Pinpoint the cell where the given text exists, returning its (X, Y) midpoint coordinate. 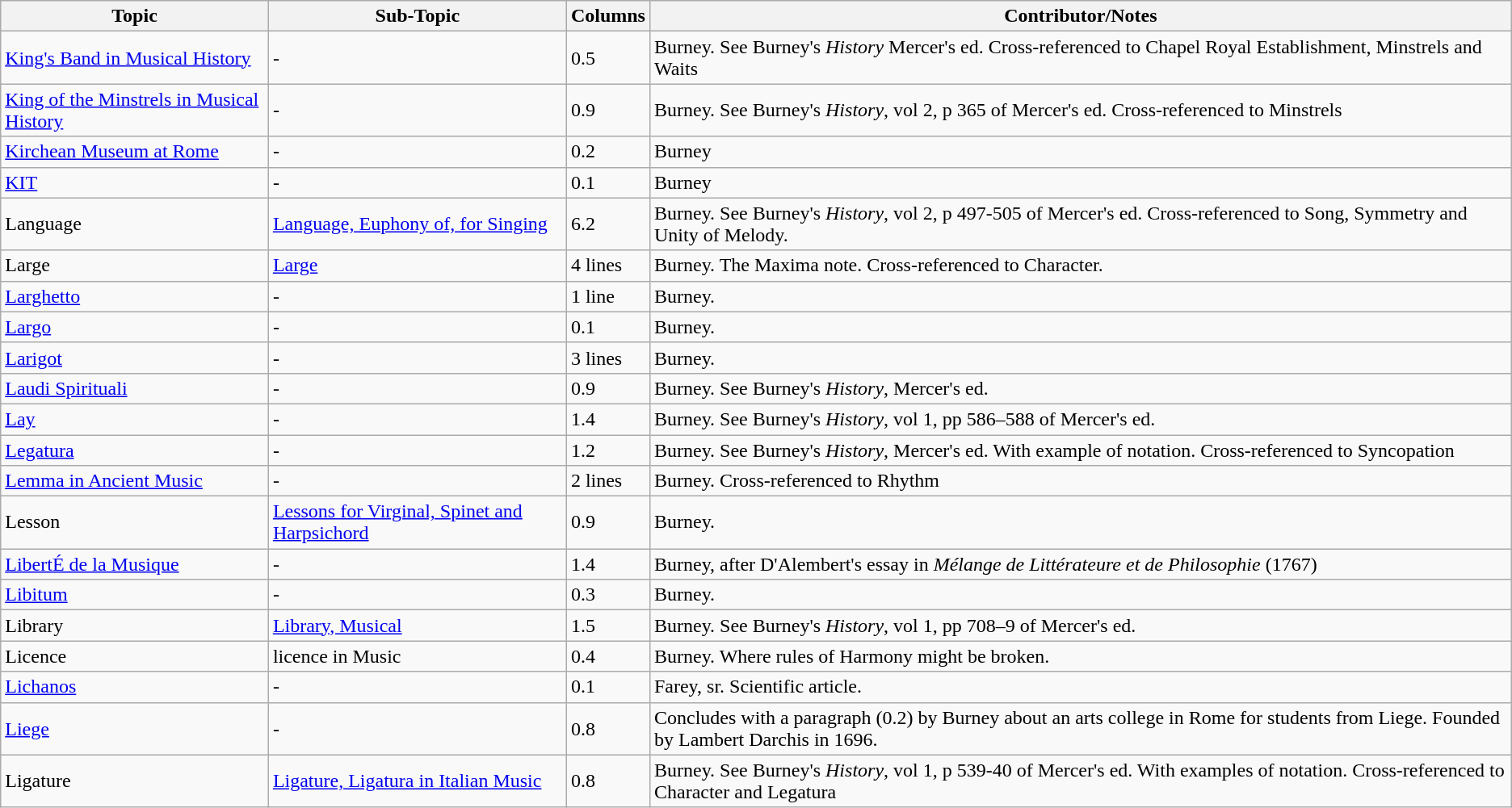
0.2 (607, 152)
Library, Musical (417, 626)
Lessons for Virginal, Spinet and Harpsichord (417, 523)
Larigot (135, 358)
licence in Music (417, 656)
3 lines (607, 358)
LibertÉ de la Musique (135, 564)
Burney. Where rules of Harmony might be broken. (1081, 656)
Burney. See Burney's History, Mercer's ed. With example of notation. Cross-referenced to Syncopation (1081, 450)
Lemma in Ancient Music (135, 481)
Larghetto (135, 296)
Lesson (135, 523)
Burney. See Burney's History, vol 1, p 539-40 of Mercer's ed. With examples of notation. Cross-referenced to Character and Legatura (1081, 781)
Columns (607, 16)
Burney. See Burney's History, vol 1, pp 586–588 of Mercer's ed. (1081, 419)
King's Band in Musical History (135, 58)
Topic (135, 16)
Burney. See Burney's History, vol 2, p 365 of Mercer's ed. Cross-referenced to Minstrels (1081, 110)
Burney. Cross-referenced to Rhythm (1081, 481)
Burney. See Burney's History, vol 2, p 497-505 of Mercer's ed. Cross-referenced to Song, Symmetry and Unity of Melody. (1081, 224)
Burney. See Burney's History Mercer's ed. Cross-referenced to Chapel Royal Establishment, Minstrels and Waits (1081, 58)
King of the Minstrels in Musical History (135, 110)
1 line (607, 296)
Concludes with a paragraph (0.2) by Burney about an arts college in Rome for students from Liege. Founded by Lambert Darchis in 1696. (1081, 728)
Licence (135, 656)
Legatura (135, 450)
Largo (135, 327)
1.2 (607, 450)
Liege (135, 728)
Kirchean Museum at Rome (135, 152)
Contributor/Notes (1081, 16)
6.2 (607, 224)
1.5 (607, 626)
4 lines (607, 266)
Farey, sr. Scientific article. (1081, 687)
Burney. The Maxima note. Cross-referenced to Character. (1081, 266)
Burney. See Burney's History, Mercer's ed. (1081, 388)
Lichanos (135, 687)
KIT (135, 182)
Burney. See Burney's History, vol 1, pp 708–9 of Mercer's ed. (1081, 626)
Ligature, Ligatura in Italian Music (417, 781)
Lay (135, 419)
Ligature (135, 781)
Libitum (135, 595)
Language (135, 224)
Burney, after D'Alembert's essay in Mélange de Littérateure et de Philosophie (1767) (1081, 564)
Library (135, 626)
0.5 (607, 58)
2 lines (607, 481)
Laudi Spirituali (135, 388)
Language, Euphony of, for Singing (417, 224)
Sub-Topic (417, 16)
0.3 (607, 595)
0.4 (607, 656)
